Identify which cell holds the provided text, then report its (X, Y) central coordinate. 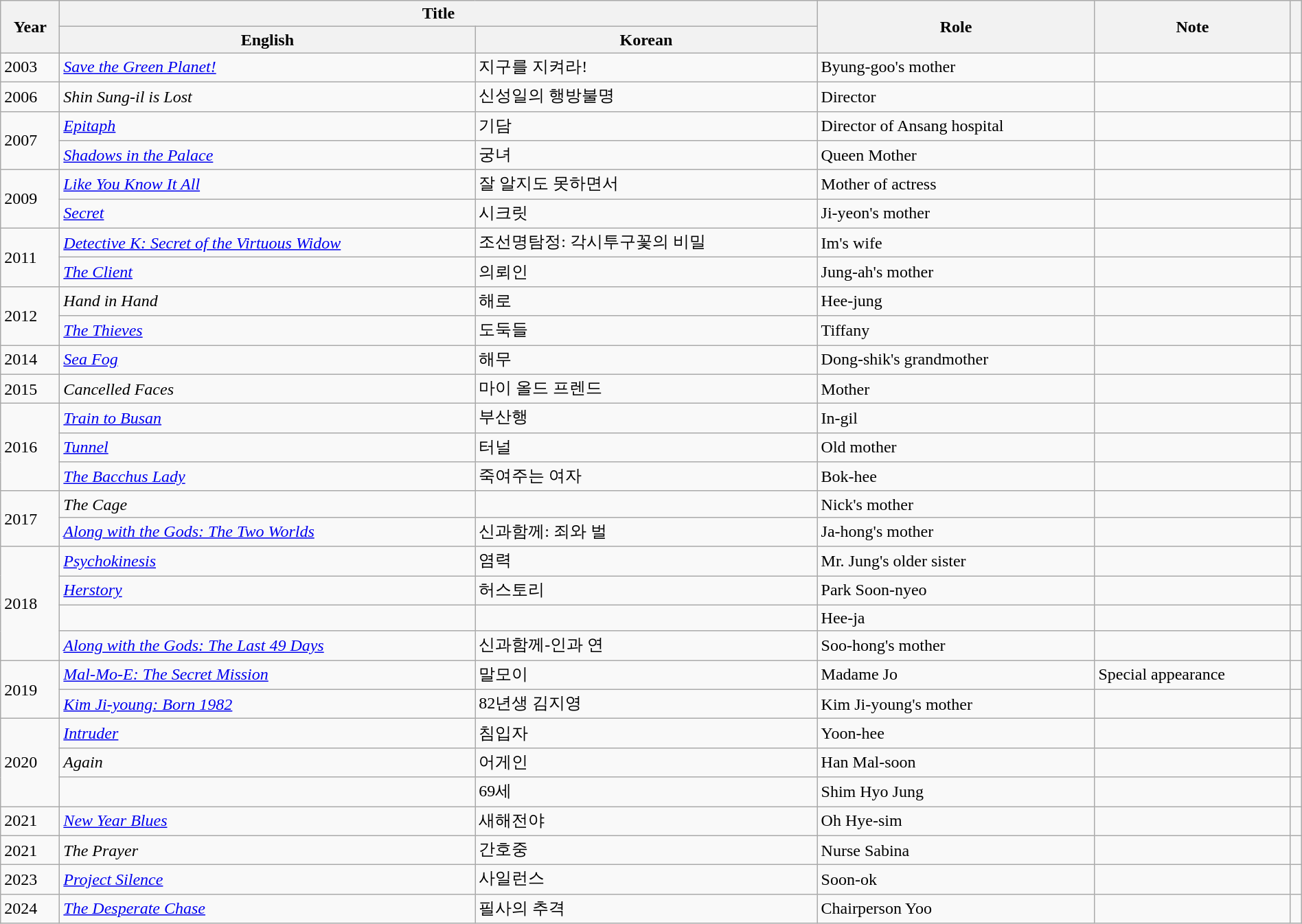
필사의 추격 (646, 909)
Along with the Gods: The Two Worlds (268, 531)
Korean (646, 40)
Tunnel (268, 448)
Soo-hong's mother (956, 645)
2024 (30, 909)
Queen Mother (956, 155)
Mother of actress (956, 184)
The Bacchus Lady (268, 476)
Train to Busan (268, 419)
Soon-ok (956, 880)
2011 (30, 257)
Director (956, 96)
Detective K: Secret of the Virtuous Widow (268, 243)
2012 (30, 316)
Ji-yeon's mother (956, 214)
부산행 (646, 419)
Along with the Gods: The Last 49 Days (268, 645)
2023 (30, 880)
Dong-shik's grandmother (956, 360)
마이 올드 프렌드 (646, 389)
기담 (646, 126)
Sea Fog (268, 360)
Cancelled Faces (268, 389)
The Prayer (268, 850)
신과함께: 죄와 벌 (646, 531)
Shadows in the Palace (268, 155)
Psychokinesis (268, 562)
지구를 지켜라! (646, 67)
터널 (646, 448)
2007 (30, 140)
조선명탐정: 각시투구꽃의 비밀 (646, 243)
Role (956, 27)
염력 (646, 562)
2017 (30, 519)
The Client (268, 272)
어게인 (646, 762)
Intruder (268, 733)
2006 (30, 96)
Director of Ansang hospital (956, 126)
Hee-jung (956, 301)
2020 (30, 763)
Title (438, 14)
해무 (646, 360)
Jung-ah's mother (956, 272)
2015 (30, 389)
Special appearance (1192, 675)
신성일의 행방불명 (646, 96)
새해전야 (646, 821)
69세 (646, 792)
Nurse Sabina (956, 850)
Hee-ja (956, 618)
Year (30, 27)
82년생 김지영 (646, 704)
Han Mal-soon (956, 762)
Madame Jo (956, 675)
허스토리 (646, 590)
Bok-hee (956, 476)
Mr. Jung's older sister (956, 562)
사일런스 (646, 880)
궁녀 (646, 155)
Nick's mother (956, 504)
시크릿 (646, 214)
의뢰인 (646, 272)
Chairperson Yoo (956, 909)
Park Soon-nyeo (956, 590)
New Year Blues (268, 821)
2016 (30, 448)
Secret (268, 214)
Like You Know It All (268, 184)
신과함께-인과 연 (646, 645)
Again (268, 762)
Yoon-hee (956, 733)
도둑들 (646, 331)
간호중 (646, 850)
말모이 (646, 675)
Herstory (268, 590)
2009 (30, 199)
Shin Sung-il is Lost (268, 96)
해로 (646, 301)
The Cage (268, 504)
2003 (30, 67)
잘 알지도 못하면서 (646, 184)
Kim Ji-young's mother (956, 704)
Note (1192, 27)
Epitaph (268, 126)
Tiffany (956, 331)
Byung-goo's mother (956, 67)
The Desperate Chase (268, 909)
Oh Hye-sim (956, 821)
The Thieves (268, 331)
Project Silence (268, 880)
Old mother (956, 448)
침입자 (646, 733)
Mal-Mo-E: The Secret Mission (268, 675)
In-gil (956, 419)
Hand in Hand (268, 301)
Save the Green Planet! (268, 67)
2014 (30, 360)
죽여주는 여자 (646, 476)
Mother (956, 389)
2018 (30, 603)
Im's wife (956, 243)
Shim Hyo Jung (956, 792)
English (268, 40)
2019 (30, 689)
Kim Ji-young: Born 1982 (268, 704)
Ja-hong's mother (956, 531)
